Search for the cell housing the specified text and yield its (x, y) center coordinate. 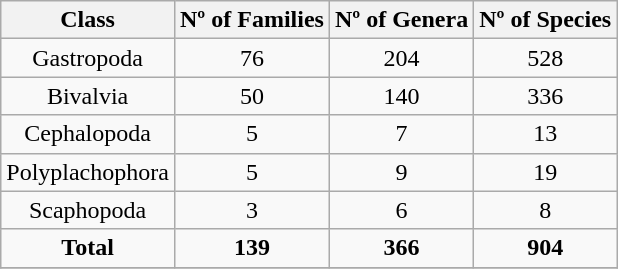
Polyplachophora (88, 172)
336 (546, 96)
904 (546, 248)
366 (401, 248)
50 (252, 96)
13 (546, 134)
19 (546, 172)
Scaphopoda (88, 210)
7 (401, 134)
6 (401, 210)
Cephalopoda (88, 134)
8 (546, 210)
9 (401, 172)
528 (546, 58)
Class (88, 20)
204 (401, 58)
Nº of Genera (401, 20)
Nº of Families (252, 20)
Bivalvia (88, 96)
Total (88, 248)
Gastropoda (88, 58)
139 (252, 248)
76 (252, 58)
Nº of Species (546, 20)
3 (252, 210)
140 (401, 96)
